Scan for the cell matching the given text and deliver its (x, y) coordinate at center. 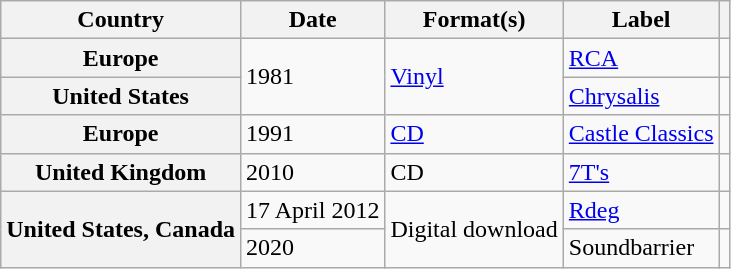
Country (121, 20)
1981 (313, 77)
United States (121, 96)
RCA (641, 58)
Label (641, 20)
7T's (641, 172)
Castle Classics (641, 134)
Chrysalis (641, 96)
Date (313, 20)
Vinyl (474, 77)
Soundbarrier (641, 248)
Rdeg (641, 210)
United Kingdom (121, 172)
1991 (313, 134)
17 April 2012 (313, 210)
Format(s) (474, 20)
Digital download (474, 229)
2010 (313, 172)
United States, Canada (121, 229)
2020 (313, 248)
